Pinpoint the cell where the given text exists, returning its (X, Y) midpoint coordinate. 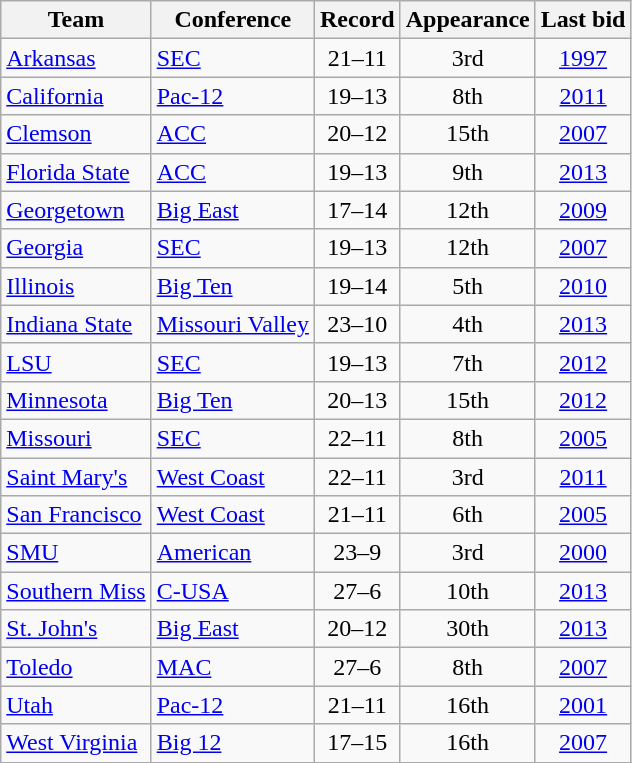
Toledo (76, 667)
19–14 (357, 286)
Clemson (76, 134)
2009 (583, 210)
Conference (232, 20)
10th (468, 591)
MAC (232, 667)
St. John's (76, 629)
San Francisco (76, 515)
2001 (583, 705)
Georgetown (76, 210)
Missouri Valley (232, 324)
30th (468, 629)
Team (76, 20)
LSU (76, 362)
C-USA (232, 591)
20–13 (357, 400)
Indiana State (76, 324)
17–14 (357, 210)
Florida State (76, 172)
Arkansas (76, 58)
Appearance (468, 20)
Southern Miss (76, 591)
Big 12 (232, 743)
4th (468, 324)
2010 (583, 286)
Record (357, 20)
5th (468, 286)
17–15 (357, 743)
23–9 (357, 553)
Saint Mary's (76, 477)
Illinois (76, 286)
6th (468, 515)
West Virginia (76, 743)
23–10 (357, 324)
Missouri (76, 438)
Last bid (583, 20)
Georgia (76, 248)
California (76, 96)
Minnesota (76, 400)
1997 (583, 58)
Utah (76, 705)
American (232, 553)
2000 (583, 553)
9th (468, 172)
7th (468, 362)
SMU (76, 553)
